Find where the given text appears and provide that cell's center as [X, Y] coordinate. 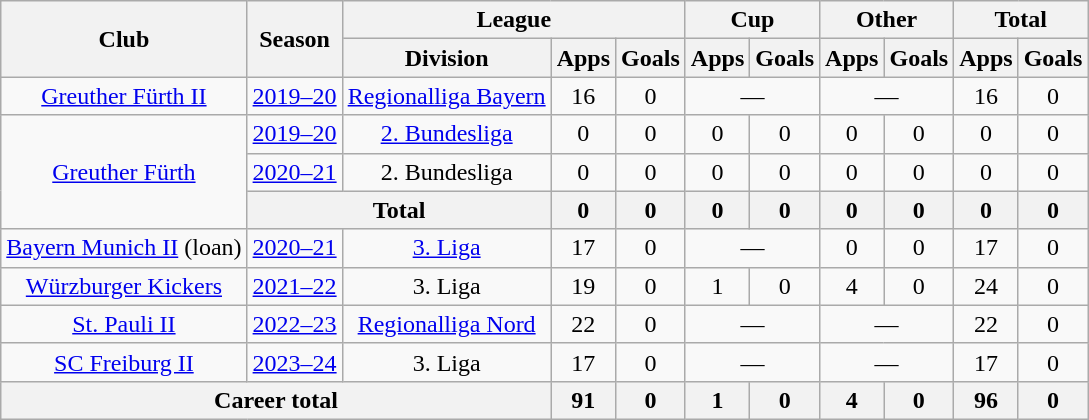
2023–24 [294, 362]
Regionalliga Nord [446, 324]
SC Freiburg II [124, 362]
Career total [276, 400]
Bayern Munich II (loan) [124, 248]
Division [446, 58]
91 [583, 400]
Cup [752, 20]
Season [294, 39]
Club [124, 39]
2022–23 [294, 324]
19 [583, 286]
2021–22 [294, 286]
Greuther Fürth [124, 172]
96 [986, 400]
Regionalliga Bayern [446, 96]
St. Pauli II [124, 324]
Other [887, 20]
24 [986, 286]
League [514, 20]
Greuther Fürth II [124, 96]
Würzburger Kickers [124, 286]
